Locate the cell with the specified text and output its (x, y) center coordinate. 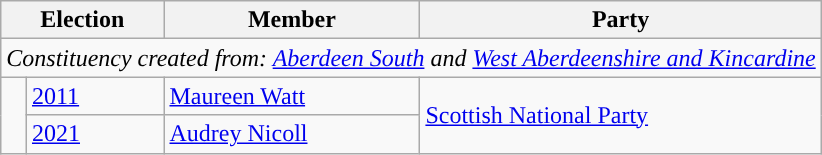
Member (292, 20)
2021 (95, 134)
Constituency created from: Aberdeen South and West Aberdeenshire and Kincardine (411, 58)
Maureen Watt (292, 96)
Audrey Nicoll (292, 134)
Scottish National Party (620, 115)
2011 (95, 96)
Party (620, 20)
Election (82, 20)
